From the cell containing the given text, extract its center point as [X, Y] coordinate. 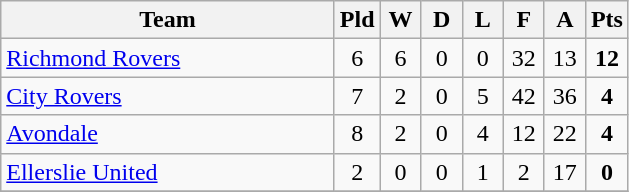
7 [357, 96]
F [524, 20]
Pts [606, 20]
32 [524, 58]
W [400, 20]
Team [168, 20]
42 [524, 96]
1 [482, 172]
City Rovers [168, 96]
36 [564, 96]
8 [357, 134]
D [442, 20]
5 [482, 96]
Richmond Rovers [168, 58]
22 [564, 134]
17 [564, 172]
Pld [357, 20]
Ellerslie United [168, 172]
A [564, 20]
13 [564, 58]
Avondale [168, 134]
L [482, 20]
